For the text-containing cell, return its midpoint in (x, y) coordinate format. 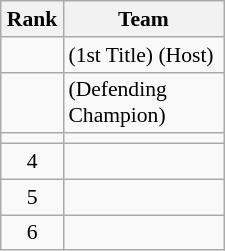
(Defending Champion) (143, 102)
6 (32, 233)
5 (32, 197)
Rank (32, 19)
4 (32, 162)
(1st Title) (Host) (143, 55)
Team (143, 19)
